From the cell containing the given text, extract its center point as (x, y) coordinate. 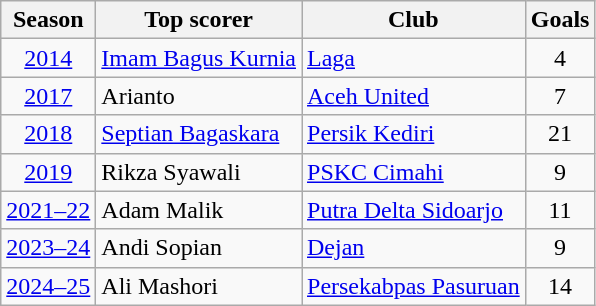
Top scorer (199, 20)
Rikza Syawali (199, 172)
21 (560, 134)
2024–25 (48, 286)
Putra Delta Sidoarjo (414, 210)
Season (48, 20)
2018 (48, 134)
Aceh United (414, 96)
Dejan (414, 248)
2017 (48, 96)
11 (560, 210)
2019 (48, 172)
Septian Bagaskara (199, 134)
Imam Bagus Kurnia (199, 58)
Adam Malik (199, 210)
Club (414, 20)
7 (560, 96)
PSKC Cimahi (414, 172)
14 (560, 286)
2021–22 (48, 210)
Andi Sopian (199, 248)
Arianto (199, 96)
Laga (414, 58)
4 (560, 58)
2023–24 (48, 248)
Ali Mashori (199, 286)
Persik Kediri (414, 134)
Persekabpas Pasuruan (414, 286)
2014 (48, 58)
Goals (560, 20)
